From the cell containing the given text, extract its center point as [X, Y] coordinate. 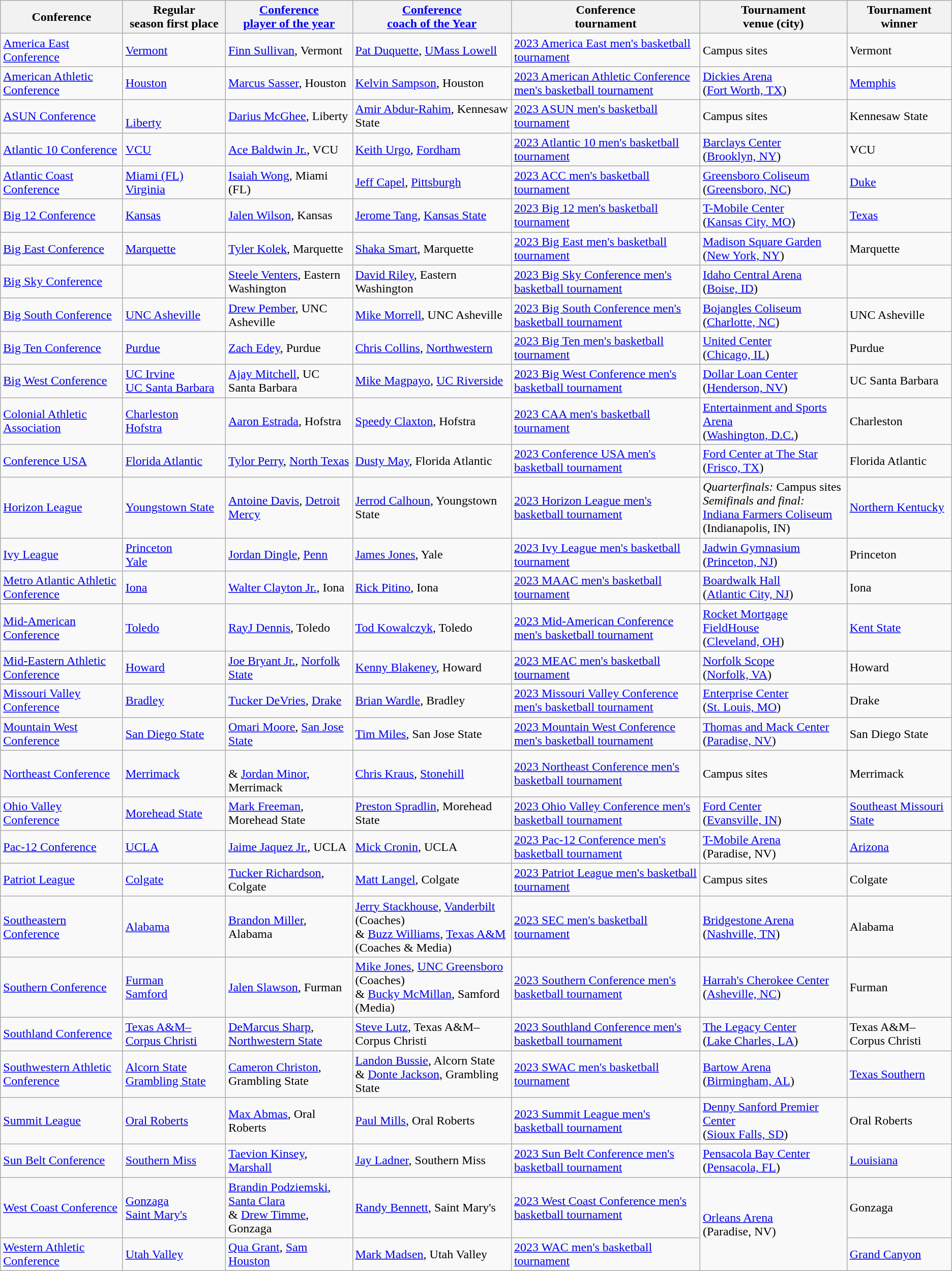
Bridgestone Arena(Nashville, TN) [773, 927]
2023 Southern Conference men's basketball tournament [605, 987]
Bartow Arena(Birmingham, AL) [773, 1074]
Southwestern Athletic Conference [62, 1074]
Tod Kowalczyk, Toledo [432, 628]
Kenny Blakeney, Howard [432, 667]
Ivy League [62, 554]
Landon Bussie, Alcorn State& Donte Jackson, Grambling State [432, 1074]
2023 Northeast Conference men's basketball tournament [605, 774]
Miami (FL)Virginia [174, 182]
2023 ACC men's basketball tournament [605, 182]
Mark Madsen, Utah Valley [432, 1254]
Conference [62, 17]
PrincetonYale [174, 554]
Brandin Podziemski, Santa Clara& Drew Timme, Gonzaga [289, 1207]
2023 Big West Conference men's basketball tournament [605, 380]
Mick Cronin, UCLA [432, 846]
Metro Atlantic Athletic Conference [62, 588]
Marcus Sasser, Houston [289, 83]
GonzagaSaint Mary's [174, 1207]
UCLA [174, 846]
Jeff Capel, Pittsburgh [432, 182]
2023 Horizon League men's basketball tournament [605, 508]
Tucker Richardson, Colgate [289, 880]
Conferencetournament [605, 17]
Jerrod Calhoun, Youngstown State [432, 508]
Jerry Stackhouse, Vanderbilt (Coaches)& Buzz Williams, Texas A&M (Coaches & Media) [432, 927]
Big East Conference [62, 248]
Louisiana [899, 1161]
T-Mobile Arena(Paradise, NV) [773, 846]
UC Santa Barbara [899, 380]
Entertainment and Sports Arena(Washington, D.C.) [773, 421]
Tucker DeVries, Drake [289, 701]
Brandon Miller, Alabama [289, 927]
2023 Big Ten men's basketball tournament [605, 348]
Bradley [174, 701]
2023 Mid-American Conference men's basketball tournament [605, 628]
Ajay Mitchell, UC Santa Barbara [289, 380]
Idaho Central Arena(Boise, ID) [773, 282]
Matt Langel, Colgate [432, 880]
Darius McGhee, Liberty [289, 116]
Big Ten Conference [62, 348]
Chris Kraus, Stonehill [432, 774]
2023 Big Sky Conference men's basketball tournament [605, 282]
Ohio Valley Conference [62, 814]
Chris Collins, Northwestern [432, 348]
Finn Sullivan, Vermont [289, 50]
Pac-12 Conference [62, 846]
UC IrvineUC Santa Barbara [174, 380]
T-Mobile Center(Kansas City, MO) [773, 216]
Big West Conference [62, 380]
Tim Miles, San Jose State [432, 733]
2023 ASUN men's basketball tournament [605, 116]
Quarterfinals: Campus sitesSemifinals and final:Indiana Farmers Coliseum (Indianapolis, IN) [773, 508]
Jerome Tang, Kansas State [432, 216]
CharlestonHofstra [174, 421]
Atlantic 10 Conference [62, 150]
Madison Square Garden(New York, NY) [773, 248]
2023 Conference USA men's basketball tournament [605, 461]
Preston Spradlin, Morehead State [432, 814]
2023 SEC men's basketball tournament [605, 927]
Northern Kentucky [899, 508]
Drake [899, 701]
Isaiah Wong, Miami (FL) [289, 182]
Youngstown State [174, 508]
Keith Urgo, Fordham [432, 150]
Princeton [899, 554]
Pensacola Bay Center(Pensacola, FL) [773, 1161]
Northeast Conference [62, 774]
Arizona [899, 846]
Mid-Eastern Athletic Conference [62, 667]
Enterprise Center(St. Louis, MO) [773, 701]
FurmanSamford [174, 987]
Zach Edey, Purdue [289, 348]
Morehead State [174, 814]
West Coast Conference [62, 1207]
Aaron Estrada, Hofstra [289, 421]
ASUN Conference [62, 116]
Utah Valley [174, 1254]
America East Conference [62, 50]
2023 MAAC men's basketball tournament [605, 588]
Colonial Athletic Association [62, 421]
Tournamentwinner [899, 17]
2023 Ohio Valley Conference men's basketball tournament [605, 814]
2023 Big East men's basketball tournament [605, 248]
Taevion Kinsey, Marshall [289, 1161]
Memphis [899, 83]
Furman [899, 987]
Orleans Arena(Paradise, NV) [773, 1224]
Conference USA [62, 461]
Jadwin Gymnasium(Princeton, NJ) [773, 554]
Mid-American Conference [62, 628]
Patriot League [62, 880]
Jalen Slawson, Furman [289, 987]
Shaka Smart, Marquette [432, 248]
Randy Bennett, Saint Mary's [432, 1207]
2023 Missouri Valley Conference men's basketball tournament [605, 701]
Texas [899, 216]
Southeastern Conference [62, 927]
Southeast Missouri State [899, 814]
Charleston [899, 421]
Harrah's Cherokee Center(Asheville, NC) [773, 987]
2023 CAA men's basketball tournament [605, 421]
Big 12 Conference [62, 216]
2023 Mountain West Conference men's basketball tournament [605, 733]
Rocket Mortgage FieldHouse(Cleveland, OH) [773, 628]
Kansas [174, 216]
Big Sky Conference [62, 282]
Kent State [899, 628]
RayJ Dennis, Toledo [289, 628]
Alcorn StateGrambling State [174, 1074]
Barclays Center(Brooklyn, NY) [773, 150]
Denny Sanford Premier Center(Sioux Falls, SD) [773, 1121]
The Legacy Center(Lake Charles, LA) [773, 1033]
Regularseason first place [174, 17]
Greensboro Coliseum(Greensboro, NC) [773, 182]
2023 Big 12 men's basketball tournament [605, 216]
Dusty May, Florida Atlantic [432, 461]
Brian Wardle, Bradley [432, 701]
Steve Lutz, Texas A&M–Corpus Christi [432, 1033]
Kennesaw State [899, 116]
Horizon League [62, 508]
Southern Miss [174, 1161]
Tournamentvenue (city) [773, 17]
Joe Bryant Jr., Norfolk State [289, 667]
Conferenceplayer of the year [289, 17]
Max Abmas, Oral Roberts [289, 1121]
Antoine Davis, Detroit Mercy [289, 508]
Norfolk Scope(Norfolk, VA) [773, 667]
Texas Southern [899, 1074]
Jaime Jaquez Jr., UCLA [289, 846]
& Jordan Minor, Merrimack [289, 774]
Dollar Loan Center(Henderson, NV) [773, 380]
Jay Ladner, Southern Miss [432, 1161]
Amir Abdur-Rahim, Kennesaw State [432, 116]
2023 Ivy League men's basketball tournament [605, 554]
Mike Morrell, UNC Asheville [432, 314]
Walter Clayton Jr., Iona [289, 588]
2023 American Athletic Conference men's basketball tournament [605, 83]
Ford Center(Evansville, IN) [773, 814]
Pat Duquette, UMass Lowell [432, 50]
2023 America East men's basketball tournament [605, 50]
Bojangles Coliseum(Charlotte, NC) [773, 314]
Steele Venters, Eastern Washington [289, 282]
Duke [899, 182]
Boardwalk Hall(Atlantic City, NJ) [773, 588]
Dickies Arena(Fort Worth, TX) [773, 83]
Paul Mills, Oral Roberts [432, 1121]
Omari Moore, San Jose State [289, 733]
Missouri Valley Conference [62, 701]
2023 Summit League men's basketball tournament [605, 1121]
United Center(Chicago, IL) [773, 348]
Tyler Kolek, Marquette [289, 248]
Toledo [174, 628]
Summit League [62, 1121]
2023 West Coast Conference men's basketball tournament [605, 1207]
2023 Sun Belt Conference men's basketball tournament [605, 1161]
2023 Pac-12 Conference men's basketball tournament [605, 846]
Southland Conference [62, 1033]
Kelvin Sampson, Houston [432, 83]
Ace Baldwin Jr., VCU [289, 150]
Southern Conference [62, 987]
Mike Jones, UNC Greensboro (Coaches)& Bucky McMillan, Samford (Media) [432, 987]
Jordan Dingle, Penn [289, 554]
DeMarcus Sharp, Northwestern State [289, 1033]
2023 Big South Conference men's basketball tournament [605, 314]
Mark Freeman, Morehead State [289, 814]
Tylor Perry, North Texas [289, 461]
Drew Pember, UNC Asheville [289, 314]
Jalen Wilson, Kansas [289, 216]
Sun Belt Conference [62, 1161]
2023 SWAC men's basketball tournament [605, 1074]
Ford Center at The Star(Frisco, TX) [773, 461]
2023 Atlantic 10 men's basketball tournament [605, 150]
Speedy Claxton, Hofstra [432, 421]
Liberty [174, 116]
2023 Southland Conference men's basketball tournament [605, 1033]
Gonzaga [899, 1207]
Mountain West Conference [62, 733]
Rick Pitino, Iona [432, 588]
David Riley, Eastern Washington [432, 282]
Houston [174, 83]
2023 WAC men's basketball tournament [605, 1254]
2023 Patriot League men's basketball tournament [605, 880]
Grand Canyon [899, 1254]
Thomas and Mack Center(Paradise, NV) [773, 733]
Big South Conference [62, 314]
Qua Grant, Sam Houston [289, 1254]
Mike Magpayo, UC Riverside [432, 380]
American Athletic Conference [62, 83]
Conferencecoach of the Year [432, 17]
2023 MEAC men's basketball tournament [605, 667]
Western Athletic Conference [62, 1254]
Cameron Christon, Grambling State [289, 1074]
James Jones, Yale [432, 554]
Atlantic Coast Conference [62, 182]
